Identify which cell holds the provided text, then report its (x, y) central coordinate. 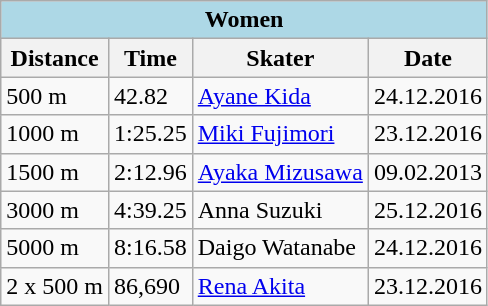
Miki Fujimori (280, 134)
1500 m (55, 172)
42.82 (150, 96)
4:39.25 (150, 210)
Skater (280, 58)
Daigo Watanabe (280, 248)
5000 m (55, 248)
09.02.2013 (428, 172)
Women (244, 20)
86,690 (150, 286)
8:16.58 (150, 248)
2:12.96 (150, 172)
3000 m (55, 210)
Time (150, 58)
Distance (55, 58)
Rena Akita (280, 286)
Ayaka Mizusawa (280, 172)
Anna Suzuki (280, 210)
1:25.25 (150, 134)
500 m (55, 96)
1000 m (55, 134)
2 x 500 m (55, 286)
Ayane Kida (280, 96)
25.12.2016 (428, 210)
Date (428, 58)
